Search for the cell housing the specified text and yield its (X, Y) center coordinate. 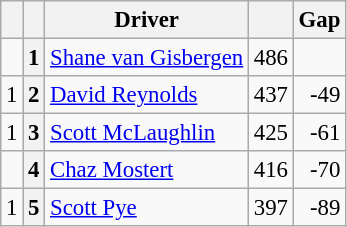
2 (34, 95)
-89 (319, 208)
-70 (319, 170)
-49 (319, 95)
David Reynolds (147, 95)
486 (272, 58)
425 (272, 133)
Scott Pye (147, 208)
Chaz Mostert (147, 170)
4 (34, 170)
397 (272, 208)
416 (272, 170)
5 (34, 208)
Scott McLaughlin (147, 133)
-61 (319, 133)
Driver (147, 20)
3 (34, 133)
Gap (319, 20)
Shane van Gisbergen (147, 58)
437 (272, 95)
